For the text-containing cell, return its midpoint in [X, Y] coordinate format. 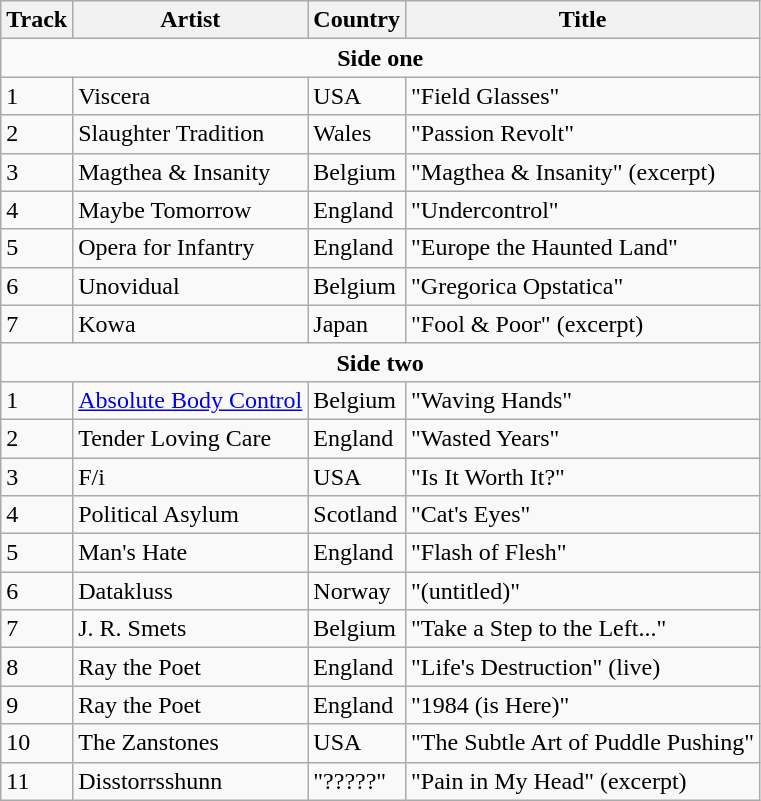
Absolute Body Control [190, 400]
"Gregorica Opstatica" [583, 286]
8 [37, 667]
"Take a Step to the Left..." [583, 629]
"(untitled)" [583, 591]
"Passion Revolt" [583, 134]
"Flash of Flesh" [583, 553]
Kowa [190, 324]
Side one [380, 58]
"Cat's Eyes" [583, 515]
Datakluss [190, 591]
"Magthea & Insanity" (excerpt) [583, 172]
Tender Loving Care [190, 438]
Scotland [357, 515]
Side two [380, 362]
Japan [357, 324]
The Zanstones [190, 743]
F/i [190, 477]
Slaughter Tradition [190, 134]
Track [37, 20]
Viscera [190, 96]
Magthea & Insanity [190, 172]
"1984 (is Here)" [583, 705]
Political Asylum [190, 515]
Artist [190, 20]
Unovidual [190, 286]
Disstorrsshunn [190, 781]
"?????" [357, 781]
11 [37, 781]
Wales [357, 134]
Maybe Tomorrow [190, 210]
Norway [357, 591]
"Field Glasses" [583, 96]
Country [357, 20]
9 [37, 705]
"Europe the Haunted Land" [583, 248]
"Wasted Years" [583, 438]
"Waving Hands" [583, 400]
"Life's Destruction" (live) [583, 667]
10 [37, 743]
J. R. Smets [190, 629]
"Pain in My Head" (excerpt) [583, 781]
Opera for Infantry [190, 248]
Man's Hate [190, 553]
"Is It Worth It?" [583, 477]
"Undercontrol" [583, 210]
"The Subtle Art of Puddle Pushing" [583, 743]
Title [583, 20]
"Fool & Poor" (excerpt) [583, 324]
